Search for the cell housing the specified text and yield its [x, y] center coordinate. 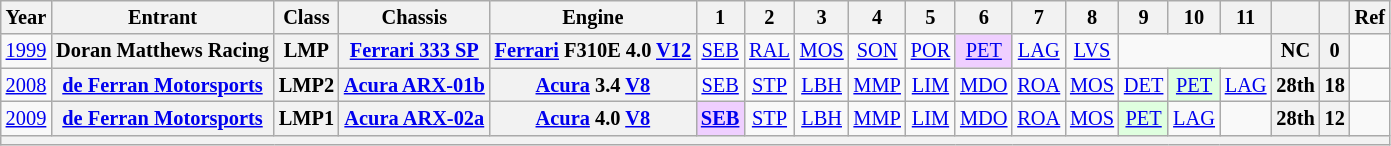
0 [1335, 51]
Acura ARX-01b [414, 85]
9 [1144, 17]
Acura 4.0 V8 [593, 118]
Acura ARX-02a [414, 118]
RAL [769, 51]
LMP1 [306, 118]
11 [1246, 17]
Class [306, 17]
Ref [1370, 17]
8 [1092, 17]
Entrant [162, 17]
Year [26, 17]
4 [878, 17]
NC [1295, 51]
2008 [26, 85]
LMP2 [306, 85]
DET [1144, 85]
Ferrari 333 SP [414, 51]
6 [984, 17]
12 [1335, 118]
10 [1194, 17]
LVS [1092, 51]
2 [769, 17]
POR [930, 51]
Engine [593, 17]
2009 [26, 118]
18 [1335, 85]
SON [878, 51]
1 [720, 17]
LMP [306, 51]
5 [930, 17]
1999 [26, 51]
Acura 3.4 V8 [593, 85]
Chassis [414, 17]
Doran Matthews Racing [162, 51]
3 [822, 17]
7 [1038, 17]
Ferrari F310E 4.0 V12 [593, 51]
